Determine the [x, y] coordinate at the center of the cell enclosing the given text.  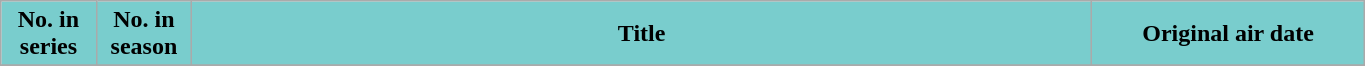
No. inseries [48, 34]
Title [642, 34]
Original air date [1228, 34]
No. inseason [144, 34]
